For the text-containing cell, return its midpoint in (X, Y) coordinate format. 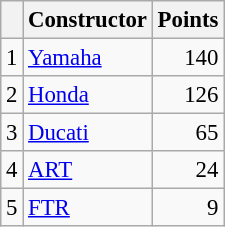
Constructor (88, 20)
Points (188, 20)
Ducati (88, 133)
1 (12, 58)
126 (188, 95)
Yamaha (88, 58)
140 (188, 58)
4 (12, 170)
3 (12, 133)
FTR (88, 208)
ART (88, 170)
2 (12, 95)
5 (12, 208)
24 (188, 170)
65 (188, 133)
Honda (88, 95)
9 (188, 208)
